Identify which cell holds the provided text, then report its [x, y] central coordinate. 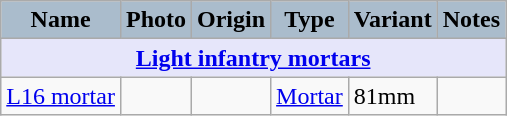
Photo [156, 20]
Type [310, 20]
Name [61, 20]
Notes [471, 20]
Light infantry mortars [254, 58]
L16 mortar [61, 96]
81mm [392, 96]
Mortar [310, 96]
Variant [392, 20]
Origin [232, 20]
